Pinpoint the cell where the given text exists, returning its [x, y] midpoint coordinate. 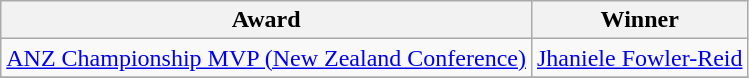
ANZ Championship MVP (New Zealand Conference) [266, 58]
Award [266, 20]
Jhaniele Fowler-Reid [640, 58]
Winner [640, 20]
